Locate the cell with the specified text and output its [X, Y] center coordinate. 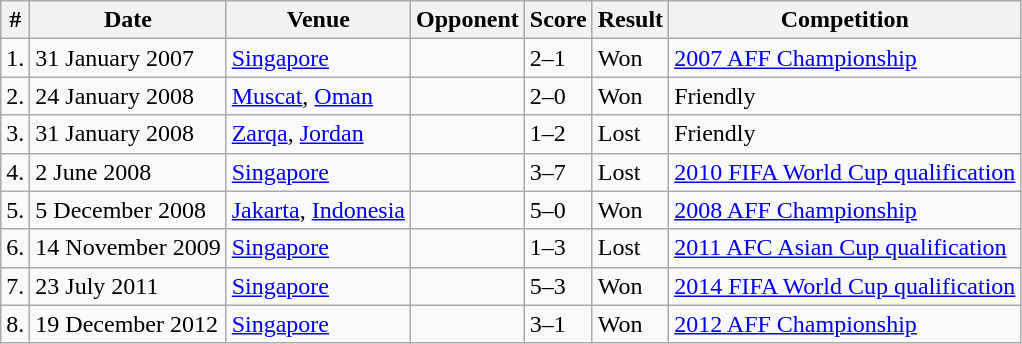
Result [630, 20]
2–0 [558, 96]
2008 AFF Championship [845, 210]
3. [16, 134]
2. [16, 96]
2012 AFF Championship [845, 324]
1–2 [558, 134]
19 December 2012 [128, 324]
6. [16, 248]
Venue [318, 20]
1–3 [558, 248]
Opponent [468, 20]
2–1 [558, 58]
Competition [845, 20]
Score [558, 20]
2 June 2008 [128, 172]
24 January 2008 [128, 96]
2011 AFC Asian Cup qualification [845, 248]
23 July 2011 [128, 286]
Date [128, 20]
Zarqa, Jordan [318, 134]
Jakarta, Indonesia [318, 210]
2007 AFF Championship [845, 58]
2010 FIFA World Cup qualification [845, 172]
3–1 [558, 324]
14 November 2009 [128, 248]
31 January 2007 [128, 58]
5. [16, 210]
31 January 2008 [128, 134]
Muscat, Oman [318, 96]
8. [16, 324]
5 December 2008 [128, 210]
3–7 [558, 172]
2014 FIFA World Cup qualification [845, 286]
5–3 [558, 286]
7. [16, 286]
4. [16, 172]
1. [16, 58]
# [16, 20]
5–0 [558, 210]
